Pinpoint the cell where the given text exists, returning its (x, y) midpoint coordinate. 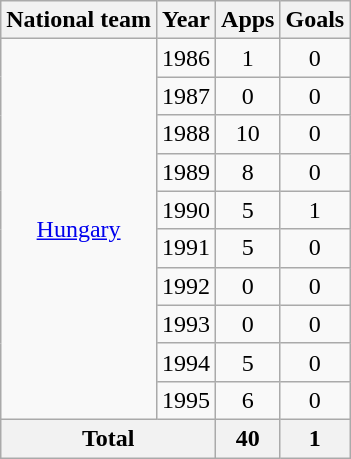
1995 (186, 400)
1987 (186, 96)
10 (248, 134)
1988 (186, 134)
Total (108, 438)
1991 (186, 248)
40 (248, 438)
8 (248, 172)
1992 (186, 286)
Apps (248, 20)
National team (79, 20)
1986 (186, 58)
1990 (186, 210)
1994 (186, 362)
Goals (315, 20)
6 (248, 400)
Year (186, 20)
Hungary (79, 230)
1989 (186, 172)
1993 (186, 324)
